Pinpoint the cell where the given text exists, returning its (x, y) midpoint coordinate. 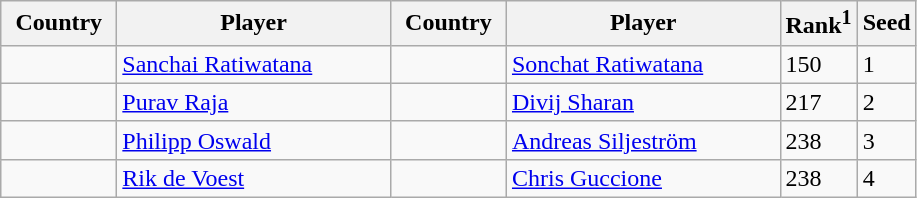
Divij Sharan (643, 102)
Andreas Siljeström (643, 140)
2 (886, 102)
Sanchai Ratiwatana (254, 64)
4 (886, 178)
Philipp Oswald (254, 140)
Chris Guccione (643, 178)
3 (886, 140)
Rank1 (818, 24)
150 (818, 64)
Purav Raja (254, 102)
1 (886, 64)
Rik de Voest (254, 178)
217 (818, 102)
Sonchat Ratiwatana (643, 64)
Seed (886, 24)
